Search for the cell housing the specified text and yield its (X, Y) center coordinate. 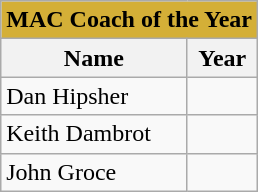
Name (94, 58)
MAC Coach of the Year (130, 20)
Year (222, 58)
Keith Dambrot (94, 134)
Dan Hipsher (94, 96)
John Groce (94, 172)
